Pinpoint the cell where the given text exists, returning its [X, Y] midpoint coordinate. 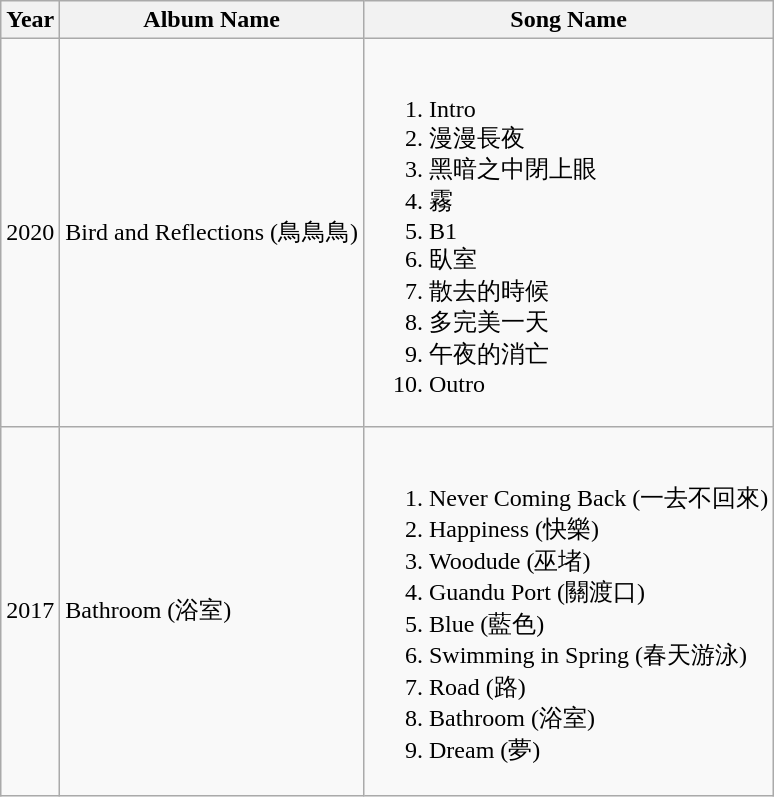
2017 [30, 611]
Song Name [568, 20]
Bathroom (浴室) [212, 611]
Bird and Reflections (鳥鳥鳥) [212, 233]
Album Name [212, 20]
Year [30, 20]
2020 [30, 233]
Never Coming Back (一去不回來)Happiness (快樂)Woodude (巫堵)Guandu Port (關渡口)Blue (藍色)Swimming in Spring (春天游泳)Road (路)Bathroom (浴室)Dream (夢) [568, 611]
Intro漫漫長夜黑暗之中閉上眼霧B1臥室散去的時候多完美一天午夜的消亡Outro [568, 233]
